Extract the [X, Y] coordinate from the center of the cell holding the provided text.  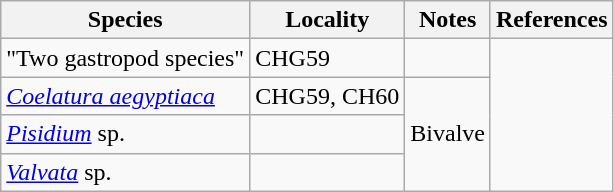
Bivalve [448, 134]
Pisidium sp. [126, 134]
Valvata sp. [126, 172]
CHG59 [328, 58]
"Two gastropod species" [126, 58]
Notes [448, 20]
Locality [328, 20]
References [552, 20]
CHG59, CH60 [328, 96]
Species [126, 20]
Coelatura aegyptiaca [126, 96]
